Extract the (X, Y) coordinate from the center of the cell holding the provided text.  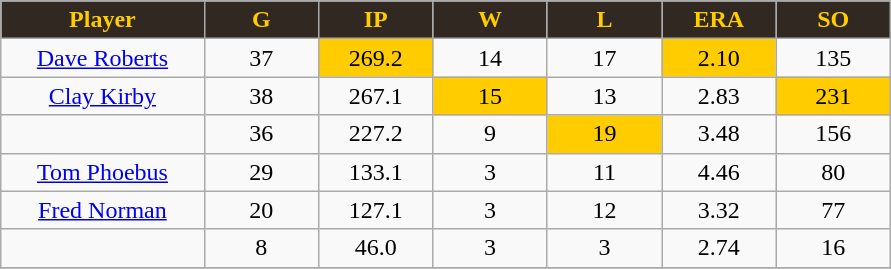
77 (833, 210)
36 (261, 134)
12 (604, 210)
4.46 (719, 172)
46.0 (375, 248)
135 (833, 58)
269.2 (375, 58)
13 (604, 96)
2.83 (719, 96)
3.48 (719, 134)
8 (261, 248)
20 (261, 210)
Player (102, 20)
38 (261, 96)
80 (833, 172)
267.1 (375, 96)
231 (833, 96)
133.1 (375, 172)
Dave Roberts (102, 58)
2.10 (719, 58)
SO (833, 20)
L (604, 20)
16 (833, 248)
127.1 (375, 210)
2.74 (719, 248)
Tom Phoebus (102, 172)
37 (261, 58)
17 (604, 58)
14 (490, 58)
W (490, 20)
3.32 (719, 210)
Clay Kirby (102, 96)
IP (375, 20)
15 (490, 96)
9 (490, 134)
19 (604, 134)
Fred Norman (102, 210)
11 (604, 172)
ERA (719, 20)
29 (261, 172)
G (261, 20)
227.2 (375, 134)
156 (833, 134)
